Find where the given text appears and provide that cell's center as [x, y] coordinate. 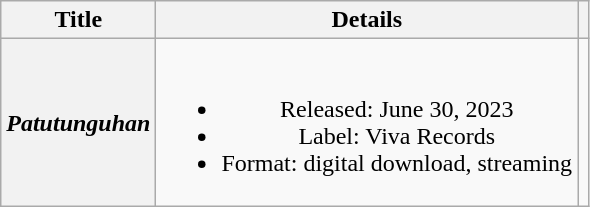
Patutunguhan [78, 122]
Title [78, 20]
Released: June 30, 2023Label: Viva RecordsFormat: digital download, streaming [367, 122]
Details [367, 20]
